Determine the [X, Y] coordinate at the center of the cell enclosing the given text.  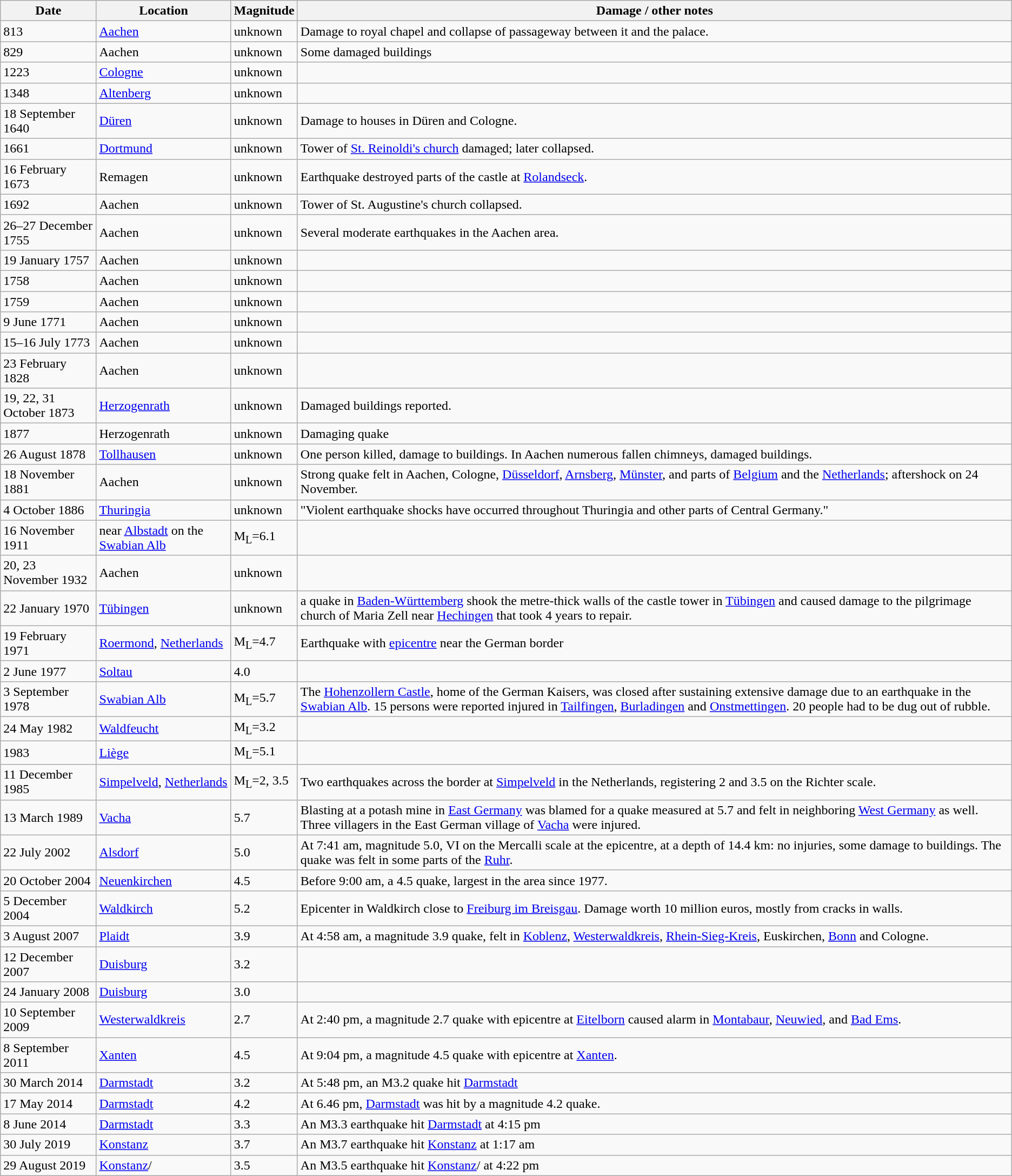
ML=4.7 [264, 643]
Tübingen [163, 608]
2.7 [264, 1020]
Altenberg [163, 93]
Damage to houses in Düren and Cologne. [654, 121]
Strong quake felt in Aachen, Cologne, Düsseldorf, Arnsberg, Münster, and parts of Belgium and the Netherlands; aftershock on 24 November. [654, 482]
Earthquake with epicentre near the German border [654, 643]
3.5 [264, 1165]
5.2 [264, 908]
1223 [49, 72]
18 November 1881 [49, 482]
1983 [49, 753]
Plaidt [163, 936]
Konstanz/ [163, 1165]
13 March 1989 [49, 818]
Earthquake destroyed parts of the castle at Rolandseck. [654, 176]
Tower of St. Reinoldi's church damaged; later collapsed. [654, 149]
ML=6.1 [264, 537]
22 January 1970 [49, 608]
26 August 1878 [49, 454]
near Albstadt on the Swabian Alb [163, 537]
1877 [49, 434]
Neuenkirchen [163, 880]
8 June 2014 [49, 1124]
3.7 [264, 1145]
Simpelveld, Netherlands [163, 782]
Damage to royal chapel and collapse of passageway between it and the palace. [654, 31]
Alsdorf [163, 852]
1758 [49, 281]
20, 23 November 1932 [49, 573]
19 February 1971 [49, 643]
3.0 [264, 992]
30 March 2014 [49, 1083]
Westerwaldkreis [163, 1020]
3 September 1978 [49, 699]
Liège [163, 753]
4.2 [264, 1104]
Soltau [163, 671]
ML=5.7 [264, 699]
An M3.7 earthquake hit Konstanz at 1:17 am [654, 1145]
Location [163, 11]
19 January 1757 [49, 260]
Swabian Alb [163, 699]
Waldkirch [163, 908]
Thuringia [163, 510]
829 [49, 52]
4.0 [264, 671]
At 2:40 pm, a magnitude 2.7 quake with epicentre at Eitelborn caused alarm in Montabaur, Neuwied, and Bad Ems. [654, 1020]
23 February 1828 [49, 371]
Damaging quake [654, 434]
2 June 1977 [49, 671]
ML=3.2 [264, 728]
5 December 2004 [49, 908]
Damaged buildings reported. [654, 406]
Tollhausen [163, 454]
26–27 December 1755 [49, 232]
Several moderate earthquakes in the Aachen area. [654, 232]
Konstanz [163, 1145]
ML=2, 3.5 [264, 782]
17 May 2014 [49, 1104]
Magnitude [264, 11]
1348 [49, 93]
1661 [49, 149]
3.9 [264, 936]
24 January 2008 [49, 992]
1759 [49, 301]
9 June 1771 [49, 322]
An M3.3 earthquake hit Darmstadt at 4:15 pm [654, 1124]
22 July 2002 [49, 852]
Cologne [163, 72]
At 4:58 am, a magnitude 3.9 quake, felt in Koblenz, Westerwaldkreis, Rhein-Sieg-Kreis, Euskirchen, Bonn and Cologne. [654, 936]
5.0 [264, 852]
At 9:04 pm, a magnitude 4.5 quake with epicentre at Xanten. [654, 1055]
At 6.46 pm, Darmstadt was hit by a magnitude 4.2 quake. [654, 1104]
"Violent earthquake shocks have occurred throughout Thuringia and other parts of Central Germany." [654, 510]
11 December 1985 [49, 782]
ML=5.1 [264, 753]
Xanten [163, 1055]
15–16 July 1773 [49, 343]
Two earthquakes across the border at Simpelveld in the Netherlands, registering 2 and 3.5 on the Richter scale. [654, 782]
Waldfeucht [163, 728]
Date [49, 11]
18 September 1640 [49, 121]
10 September 2009 [49, 1020]
Vacha [163, 818]
One person killed, damage to buildings. In Aachen numerous fallen chimneys, damaged buildings. [654, 454]
An M3.5 earthquake hit Konstanz/ at 4:22 pm [654, 1165]
30 July 2019 [49, 1145]
19, 22, 31 October 1873 [49, 406]
Düren [163, 121]
16 February 1673 [49, 176]
24 May 1982 [49, 728]
29 August 2019 [49, 1165]
12 December 2007 [49, 964]
Damage / other notes [654, 11]
Before 9:00 am, a 4.5 quake, largest in the area since 1977. [654, 880]
16 November 1911 [49, 537]
Tower of St. Augustine's church collapsed. [654, 204]
Epicenter in Waldkirch close to Freiburg im Breisgau. Damage worth 10 million euros, mostly from cracks in walls. [654, 908]
4 October 1886 [49, 510]
813 [49, 31]
1692 [49, 204]
Some damaged buildings [654, 52]
3.3 [264, 1124]
20 October 2004 [49, 880]
Remagen [163, 176]
3 August 2007 [49, 936]
5.7 [264, 818]
Dortmund [163, 149]
8 September 2011 [49, 1055]
At 5:48 pm, an M3.2 quake hit Darmstadt [654, 1083]
Roermond, Netherlands [163, 643]
